From the cell containing the given text, extract its center point as (X, Y) coordinate. 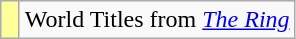
World Titles from The Ring (157, 20)
